Extract the [x, y] coordinate from the center of the cell holding the provided text.  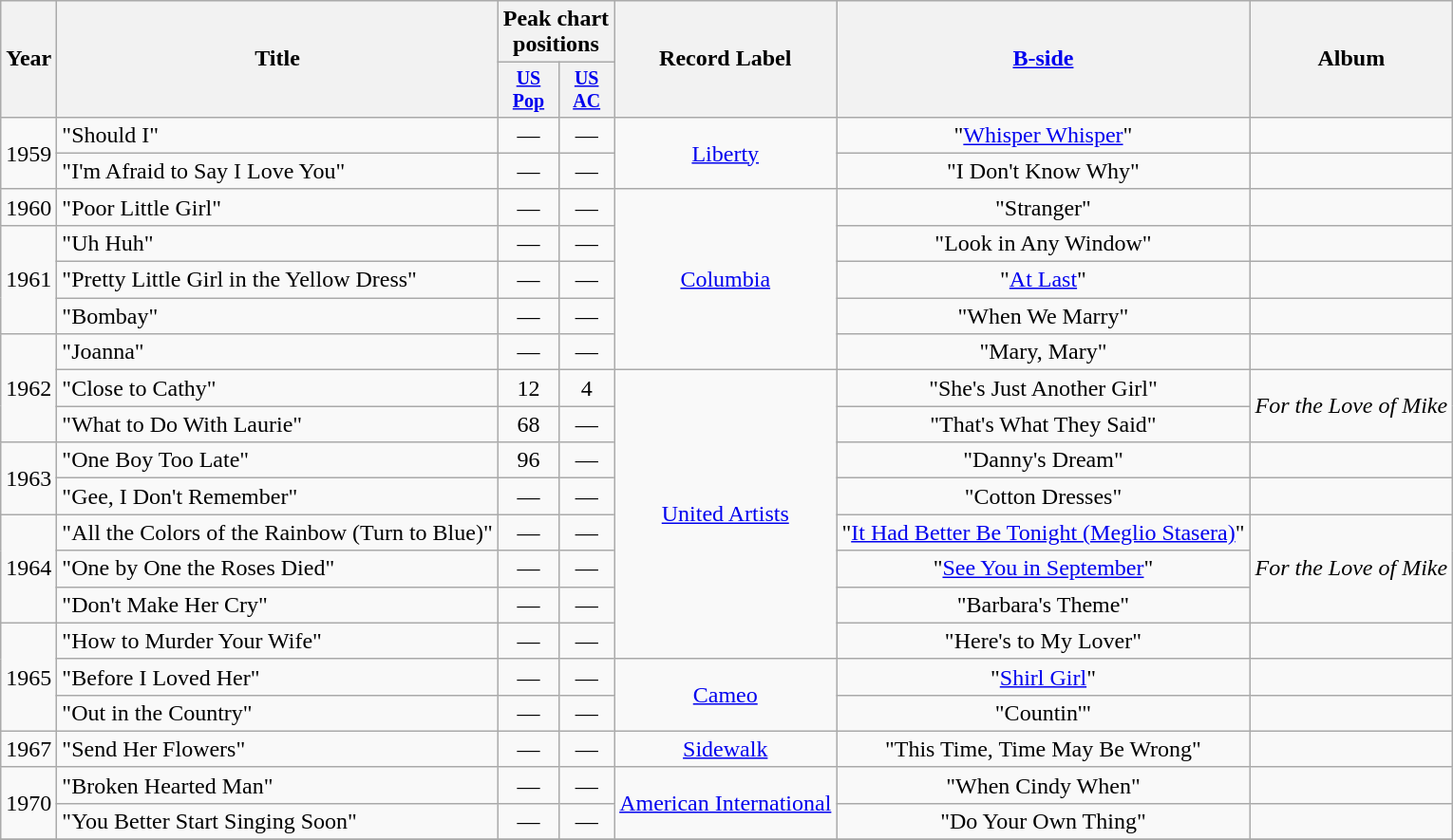
"Poor Little Girl" [277, 207]
"One Boy Too Late" [277, 460]
"At Last" [1043, 280]
"Out in the Country" [277, 713]
"When Cindy When" [1043, 785]
"See You in September" [1043, 569]
"How to Murder Your Wife" [277, 641]
American International [726, 803]
96 [528, 460]
"Should I" [277, 135]
Peak chartpositions [556, 32]
"Close to Cathy" [277, 388]
1967 [28, 749]
1961 [28, 279]
Record Label [726, 59]
"Pretty Little Girl in the Yellow Dress" [277, 280]
"That's What They Said" [1043, 424]
4 [587, 388]
"Countin'" [1043, 713]
"Look in Any Window" [1043, 243]
"Bombay" [277, 316]
USPop [528, 89]
"Gee, I Don't Remember" [277, 496]
Columbia [726, 279]
USAC [587, 89]
B-side [1043, 59]
"Mary, Mary" [1043, 352]
"She's Just Another Girl" [1043, 388]
1965 [28, 677]
Sidewalk [726, 749]
1962 [28, 388]
1964 [28, 569]
"It Had Better Be Tonight (Meglio Stasera)" [1043, 532]
"I'm Afraid to Say I Love You" [277, 171]
"Broken Hearted Man" [277, 785]
"Whisper Whisper" [1043, 135]
"Stranger" [1043, 207]
"Shirl Girl" [1043, 677]
"Danny's Dream" [1043, 460]
Album [1351, 59]
"Don't Make Her Cry" [277, 605]
"What to Do With Laurie" [277, 424]
Title [277, 59]
68 [528, 424]
"Joanna" [277, 352]
"Cotton Dresses" [1043, 496]
"Do Your Own Thing" [1043, 821]
Liberty [726, 153]
"Uh Huh" [277, 243]
"Before I Loved Her" [277, 677]
"All the Colors of the Rainbow (Turn to Blue)" [277, 532]
United Artists [726, 514]
12 [528, 388]
"One by One the Roses Died" [277, 569]
1970 [28, 803]
Cameo [726, 695]
1959 [28, 153]
"Barbara's Theme" [1043, 605]
"When We Marry" [1043, 316]
"Here's to My Lover" [1043, 641]
1963 [28, 478]
1960 [28, 207]
Year [28, 59]
"I Don't Know Why" [1043, 171]
"You Better Start Singing Soon" [277, 821]
"This Time, Time May Be Wrong" [1043, 749]
"Send Her Flowers" [277, 749]
